For the text-containing cell, return its midpoint in (X, Y) coordinate format. 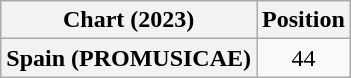
44 (304, 58)
Position (304, 20)
Spain (PROMUSICAE) (129, 58)
Chart (2023) (129, 20)
